Identify which cell holds the provided text, then report its (x, y) central coordinate. 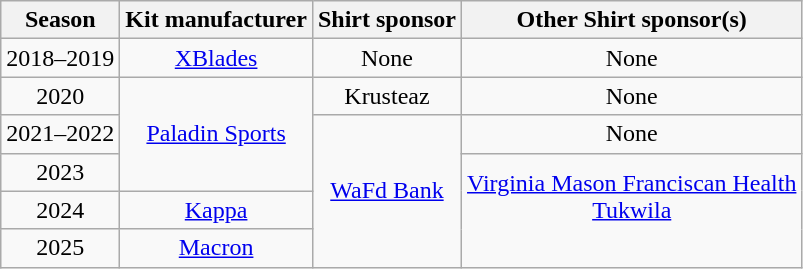
Krusteaz (386, 96)
Kit manufacturer (216, 20)
WaFd Bank (386, 191)
2018–2019 (60, 58)
XBlades (216, 58)
Paladin Sports (216, 134)
Shirt sponsor (386, 20)
2023 (60, 172)
2020 (60, 96)
2024 (60, 210)
Virginia Mason Franciscan HealthTukwila (632, 210)
2021–2022 (60, 134)
Macron (216, 248)
Season (60, 20)
Kappa (216, 210)
2025 (60, 248)
Other Shirt sponsor(s) (632, 20)
